Provide the [X, Y] coordinate of the cell's center where the given text is located.  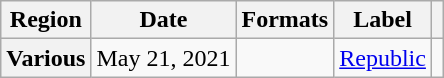
May 21, 2021 [164, 58]
Date [164, 20]
Republic [383, 58]
Various [46, 58]
Region [46, 20]
Formats [285, 20]
Label [383, 20]
